Find where the given text appears and provide that cell's center as (x, y) coordinate. 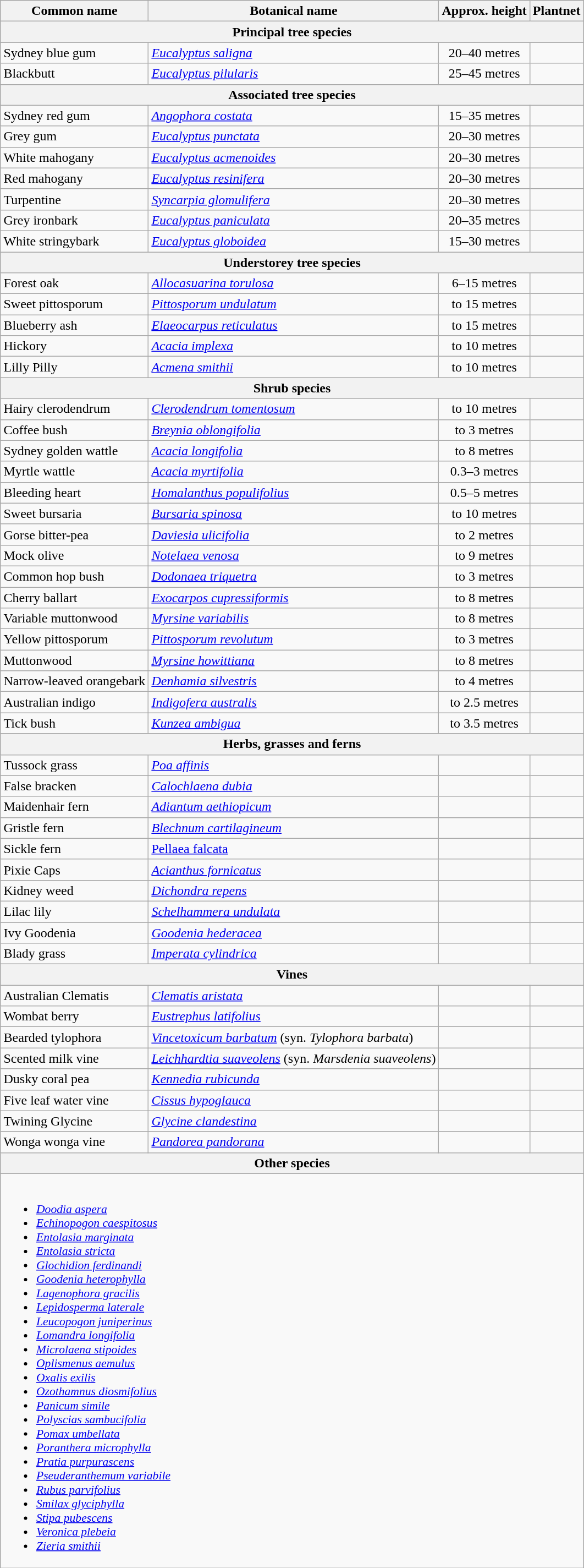
25–45 metres (484, 74)
Angophora costata (294, 116)
Associated tree species (292, 95)
Pittosporum revolutum (294, 640)
Tussock grass (75, 765)
Bleeding heart (75, 493)
Acmena smithii (294, 367)
Blackbutt (75, 74)
Blady grass (75, 954)
Hickory (75, 346)
Variable muttonwood (75, 619)
Pixie Caps (75, 870)
Turpentine (75, 199)
Blueberry ash (75, 325)
Pittosporum undulatum (294, 304)
Pandorea pandorana (294, 1142)
Hairy clerodendrum (75, 409)
Wonga wonga vine (75, 1142)
False bracken (75, 786)
Mock olive (75, 555)
Notelaea venosa (294, 555)
Eucalyptus saligna (294, 53)
Bursaria spinosa (294, 513)
Dodonaea triquetra (294, 576)
Principal tree species (292, 32)
Sweet pittosporum (75, 304)
Australian Clematis (75, 996)
Australian indigo (75, 702)
Acacia implexa (294, 346)
Tick bush (75, 723)
Imperata cylindrica (294, 954)
Eucalyptus pilularis (294, 74)
Cissus hypoglauca (294, 1100)
Calochlaena dubia (294, 786)
Elaeocarpus reticulatus (294, 325)
White mahogany (75, 157)
Glycine clandestina (294, 1121)
to 9 metres (484, 555)
Eucalyptus punctata (294, 136)
Myrtle wattle (75, 472)
Botanical name (294, 11)
Syncarpia glomulifera (294, 199)
20–40 metres (484, 53)
Pellaea falcata (294, 849)
Ivy Goodenia (75, 933)
Forest oak (75, 283)
Grey ironbark (75, 220)
Sweet bursaria (75, 513)
Approx. height (484, 11)
15–35 metres (484, 116)
Vines (292, 975)
Eucalyptus paniculata (294, 220)
Denhamia silvestris (294, 681)
Vincetoxicum barbatum (syn. Tylophora barbata) (294, 1037)
0.5–5 metres (484, 493)
Maidenhair fern (75, 807)
Herbs, grasses and ferns (292, 744)
Kennedia rubicunda (294, 1079)
Sickle fern (75, 849)
Twining Glycine (75, 1121)
15–30 metres (484, 241)
Coffee bush (75, 430)
to 4 metres (484, 681)
Exocarpos cupressiformis (294, 597)
Poa affinis (294, 765)
Shrub species (292, 388)
Eustrephus latifolius (294, 1017)
Blechnum cartilagineum (294, 828)
Acianthus fornicatus (294, 870)
Yellow pittosporum (75, 640)
Grey gum (75, 136)
Eucalyptus acmenoides (294, 157)
Sydney blue gum (75, 53)
to 2 metres (484, 534)
Gristle fern (75, 828)
Five leaf water vine (75, 1100)
Eucalyptus globoidea (294, 241)
Lilac lily (75, 911)
Dichondra repens (294, 890)
Homalanthus populifolius (294, 493)
Dusky coral pea (75, 1079)
20–35 metres (484, 220)
Myrsine variabilis (294, 619)
Myrsine howittiana (294, 660)
Clerodendrum tomentosum (294, 409)
Lilly Pilly (75, 367)
Cherry ballart (75, 597)
White stringybark (75, 241)
Goodenia hederacea (294, 933)
Common name (75, 11)
Gorse bitter-pea (75, 534)
6–15 metres (484, 283)
Plantnet (557, 11)
to 2.5 metres (484, 702)
Allocasuarina torulosa (294, 283)
Scented milk vine (75, 1058)
Breynia oblongifolia (294, 430)
Red mahogany (75, 178)
0.3–3 metres (484, 472)
Acacia longifolia (294, 451)
Leichhardtia suaveolens (syn. Marsdenia suaveolens) (294, 1058)
Acacia myrtifolia (294, 472)
Other species (292, 1163)
Narrow-leaved orangebark (75, 681)
Sydney red gum (75, 116)
Understorey tree species (292, 263)
Indigofera australis (294, 702)
Daviesia ulicifolia (294, 534)
Sydney golden wattle (75, 451)
Eucalyptus resinifera (294, 178)
Wombat berry (75, 1017)
Clematis aristata (294, 996)
Kidney weed (75, 890)
Common hop bush (75, 576)
to 3.5 metres (484, 723)
Schelhammera undulata (294, 911)
Muttonwood (75, 660)
Bearded tylophora (75, 1037)
Adiantum aethiopicum (294, 807)
Kunzea ambigua (294, 723)
